Find where the given text appears and provide that cell's center as (x, y) coordinate. 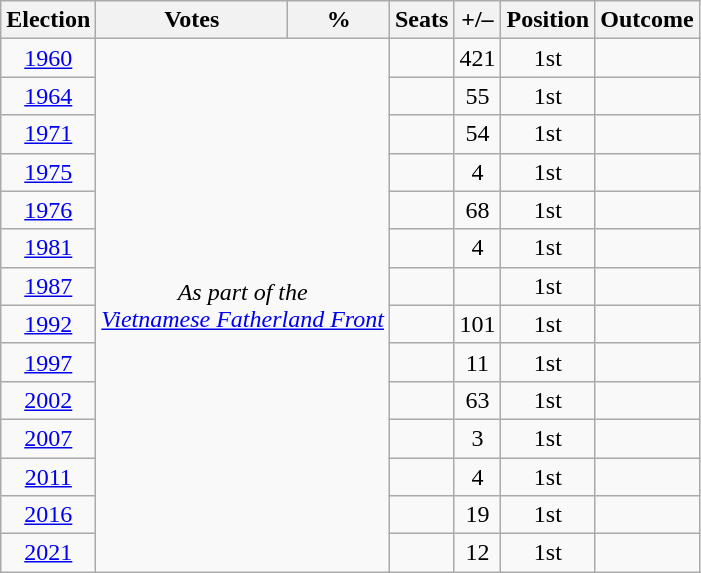
2021 (48, 553)
54 (478, 134)
11 (478, 362)
63 (478, 400)
Outcome (647, 20)
55 (478, 96)
+/– (478, 20)
Position (548, 20)
421 (478, 58)
1981 (48, 248)
2011 (48, 477)
Votes (192, 20)
1964 (48, 96)
1976 (48, 210)
1971 (48, 134)
68 (478, 210)
1975 (48, 172)
Seats (421, 20)
19 (478, 515)
3 (478, 438)
1987 (48, 286)
2016 (48, 515)
1960 (48, 58)
As part of theVietnamese Fatherland Front (243, 306)
1997 (48, 362)
1992 (48, 324)
2002 (48, 400)
12 (478, 553)
% (339, 20)
2007 (48, 438)
101 (478, 324)
Election (48, 20)
